Return the [x, y] coordinate for the center point of the cell that contains the specified text.  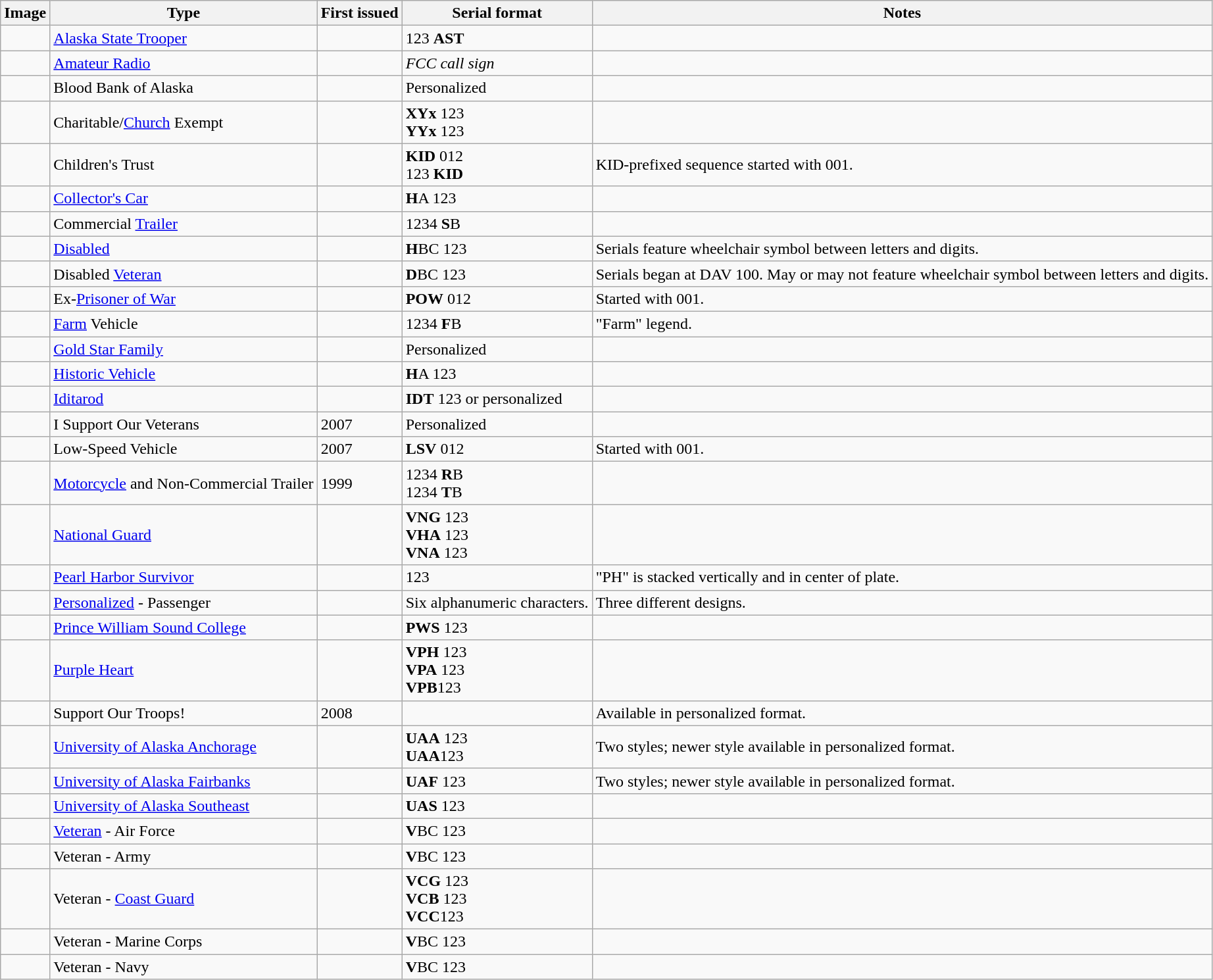
1234 RB1234 TB [497, 483]
National Guard [184, 535]
Veteran - Army [184, 856]
Type [184, 13]
Children's Trust [184, 164]
Historic Vehicle [184, 374]
Veteran - Marine Corps [184, 942]
Charitable/Church Exempt [184, 122]
Collector's Car [184, 199]
POW 012 [497, 299]
Alaska State Trooper [184, 38]
Iditarod [184, 399]
Disabled Veteran [184, 274]
Three different designs. [903, 602]
123 AST [497, 38]
Serials began at DAV 100. May or may not feature wheelchair symbol between letters and digits. [903, 274]
Ex-Prisoner of War [184, 299]
University of Alaska Fairbanks [184, 781]
"Farm" legend. [903, 324]
Serials feature wheelchair symbol between letters and digits. [903, 249]
Notes [903, 13]
UAF 123 [497, 781]
HBC 123 [497, 249]
DBC 123 [497, 274]
Image [25, 13]
Pearl Harbor Survivor [184, 577]
"PH" is stacked vertically and in center of plate. [903, 577]
Veteran - Navy [184, 967]
Commercial Trailer [184, 224]
Serial format [497, 13]
University of Alaska Anchorage [184, 747]
Veteran - Air Force [184, 831]
Disabled [184, 249]
Farm Vehicle [184, 324]
LSV 012 [497, 449]
First issued [359, 13]
PWS 123 [497, 627]
Gold Star Family [184, 349]
Amateur Radio [184, 63]
2008 [359, 713]
1234 FB [497, 324]
XYx 123YYx 123 [497, 122]
Prince William Sound College [184, 627]
Six alphanumeric characters. [497, 602]
123 [497, 577]
1234 SB [497, 224]
Purple Heart [184, 670]
UAS 123 [497, 806]
IDT 123 or personalized [497, 399]
1999 [359, 483]
FCC call sign [497, 63]
KID-prefixed sequence started with 001. [903, 164]
VPH 123VPA 123VPB123 [497, 670]
Motorcycle and Non-Commercial Trailer [184, 483]
VNG 123VHA 123VNA 123 [497, 535]
Blood Bank of Alaska [184, 88]
Personalized - Passenger [184, 602]
I Support Our Veterans [184, 424]
VCG 123VCB 123VCC123 [497, 899]
Support Our Troops! [184, 713]
Available in personalized format. [903, 713]
University of Alaska Southeast [184, 806]
Low-Speed Vehicle [184, 449]
Veteran - Coast Guard [184, 899]
UAA 123UAA123 [497, 747]
KID 012123 KID [497, 164]
